Extract the [X, Y] coordinate from the center of the cell holding the provided text.  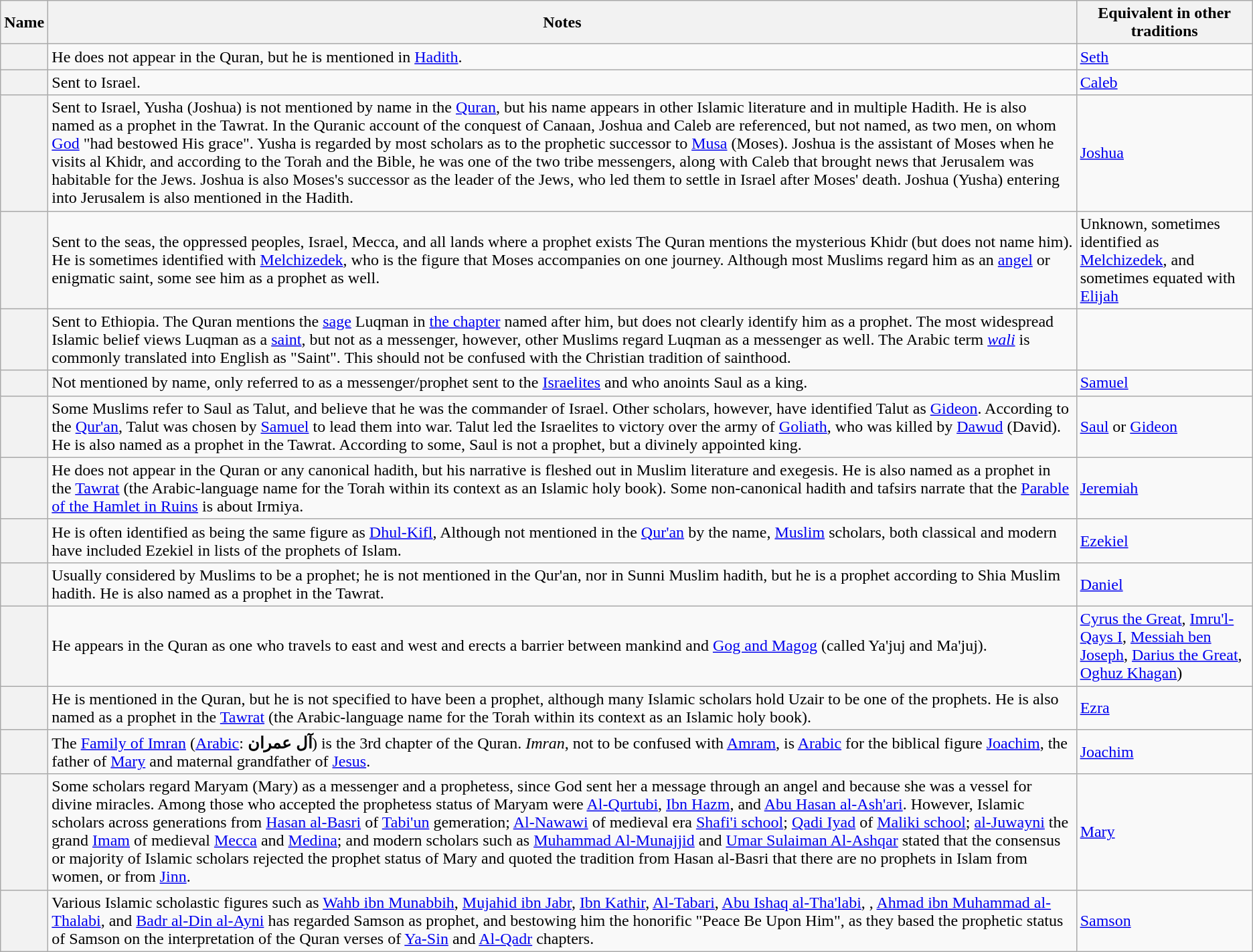
Joshua [1165, 153]
Jeremiah [1165, 488]
Equivalent in other traditions [1165, 23]
Joachim [1165, 752]
Ezekiel [1165, 541]
Ezra [1165, 707]
Seth [1165, 57]
He does not appear in the Quran, but he is mentioned in Hadith. [562, 57]
Not mentioned by name, only referred to as a messenger/prophet sent to the Israelites and who anoints Saul as a king. [562, 383]
Samson [1165, 921]
Name [24, 23]
Saul or Gideon [1165, 426]
Notes [562, 23]
Cyrus the Great, Imru'l-Qays I, Messiah ben Joseph, Darius the Great, Oghuz Khagan) [1165, 645]
Sent to Israel. [562, 82]
Caleb [1165, 82]
Daniel [1165, 584]
Unknown, sometimes identified as Melchizedek, and sometimes equated with Elijah [1165, 260]
Mary [1165, 831]
He appears in the Quran as one who travels to east and west and erects a barrier between mankind and Gog and Magog (called Ya'juj and Ma'juj). [562, 645]
Samuel [1165, 383]
